For the text-containing cell, return its midpoint in [X, Y] coordinate format. 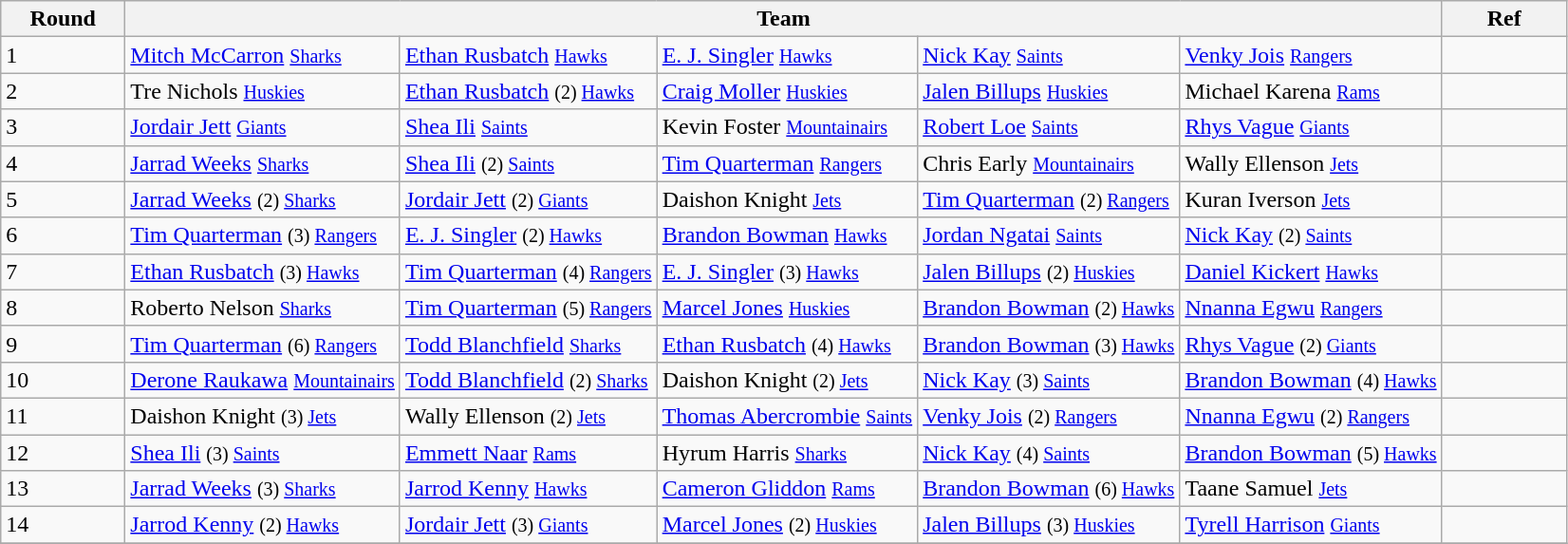
Todd Blanchfield (2) Sharks [528, 380]
Jordair Jett (2) Giants [528, 199]
Chris Early Mountainairs [1049, 163]
E. J. Singler (3) Hawks [788, 272]
Nick Kay (2) Saints [1311, 235]
Jordan Ngatai Saints [1049, 235]
8 [63, 308]
5 [63, 199]
Emmett Naar Rams [528, 453]
E. J. Singler (2) Hawks [528, 235]
Marcel Jones (2) Huskies [788, 525]
Jarrad Weeks (3) Sharks [263, 489]
Tre Nichols Huskies [263, 91]
Kuran Iverson Jets [1311, 199]
Jarrad Weeks (2) Sharks [263, 199]
Nnanna Egwu (2) Rangers [1311, 416]
Venky Jois Rangers [1311, 55]
Nick Kay (4) Saints [1049, 453]
Ethan Rusbatch (3) Hawks [263, 272]
Daniel Kickert Hawks [1311, 272]
Daishon Knight (3) Jets [263, 416]
Wally Ellenson (2) Jets [528, 416]
Tim Quarterman (3) Rangers [263, 235]
10 [63, 380]
Cameron Gliddon Rams [788, 489]
Robert Loe Saints [1049, 127]
Jarrod Kenny Hawks [528, 489]
Jalen Billups (3) Huskies [1049, 525]
Nick Kay (3) Saints [1049, 380]
Marcel Jones Huskies [788, 308]
14 [63, 525]
Brandon Bowman (6) Hawks [1049, 489]
Shea Ili (3) Saints [263, 453]
Team [784, 19]
Daishon Knight Jets [788, 199]
Jordair Jett (3) Giants [528, 525]
Rhys Vague (2) Giants [1311, 344]
Tyrell Harrison Giants [1311, 525]
Derone Raukawa Mountainairs [263, 380]
Ethan Rusbatch Hawks [528, 55]
2 [63, 91]
Thomas Abercrombie Saints [788, 416]
Ref [1503, 19]
9 [63, 344]
Kevin Foster Mountainairs [788, 127]
E. J. Singler Hawks [788, 55]
Daishon Knight (2) Jets [788, 380]
Ethan Rusbatch (2) Hawks [528, 91]
13 [63, 489]
Hyrum Harris Sharks [788, 453]
Tim Quarterman Rangers [788, 163]
Jalen Billups (2) Huskies [1049, 272]
Jarrod Kenny (2) Hawks [263, 525]
Tim Quarterman (4) Rangers [528, 272]
Tim Quarterman (2) Rangers [1049, 199]
Rhys Vague Giants [1311, 127]
1 [63, 55]
Brandon Bowman (4) Hawks [1311, 380]
Tim Quarterman (6) Rangers [263, 344]
11 [63, 416]
Jalen Billups Huskies [1049, 91]
Tim Quarterman (5) Rangers [528, 308]
Brandon Bowman Hawks [788, 235]
Brandon Bowman (2) Hawks [1049, 308]
Jarrad Weeks Sharks [263, 163]
12 [63, 453]
Michael Karena Rams [1311, 91]
Todd Blanchfield Sharks [528, 344]
6 [63, 235]
Venky Jois (2) Rangers [1049, 416]
7 [63, 272]
Brandon Bowman (5) Hawks [1311, 453]
Shea Ili (2) Saints [528, 163]
Nick Kay Saints [1049, 55]
Round [63, 19]
Brandon Bowman (3) Hawks [1049, 344]
Roberto Nelson Sharks [263, 308]
Craig Moller Huskies [788, 91]
Ethan Rusbatch (4) Hawks [788, 344]
Nnanna Egwu Rangers [1311, 308]
Shea Ili Saints [528, 127]
Jordair Jett Giants [263, 127]
3 [63, 127]
4 [63, 163]
Mitch McCarron Sharks [263, 55]
Taane Samuel Jets [1311, 489]
Wally Ellenson Jets [1311, 163]
